For the text-containing cell, return its midpoint in (X, Y) coordinate format. 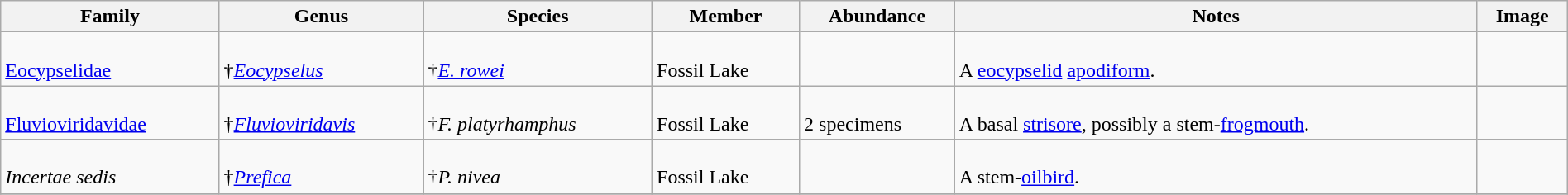
†F. platyrhamphus (538, 112)
Image (1522, 17)
Incertae sedis (110, 167)
†Prefica (321, 167)
Eocypselidae (110, 59)
Genus (321, 17)
Notes (1216, 17)
†Eocypselus (321, 59)
A basal strisore, possibly a stem-frogmouth. (1216, 112)
†Fluvioviridavis (321, 112)
Abundance (877, 17)
A stem-oilbird. (1216, 167)
†P. nivea (538, 167)
Fluvioviridavidae (110, 112)
Species (538, 17)
2 specimens (877, 112)
Family (110, 17)
A eocypselid apodiform. (1216, 59)
Member (726, 17)
†E. rowei (538, 59)
